Provide the [x, y] coordinate of the cell's center where the given text is located.  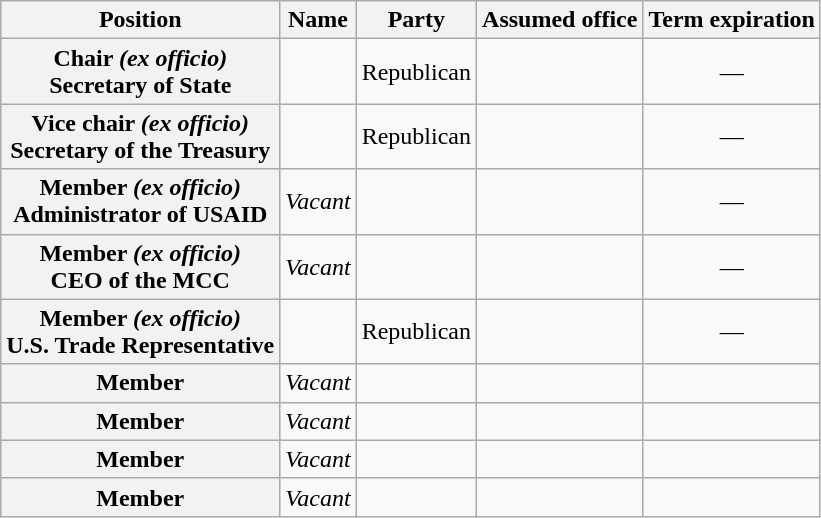
Member (ex officio)CEO of the MCC [140, 266]
Assumed office [560, 20]
Position [140, 20]
Chair (ex officio)Secretary of State [140, 72]
Term expiration [732, 20]
Member (ex officio)U.S. Trade Representative [140, 332]
Name [318, 20]
Party [416, 20]
Vice chair (ex officio)Secretary of the Treasury [140, 136]
Member (ex officio)Administrator of USAID [140, 202]
